Locate the cell with the specified text and output its (X, Y) center coordinate. 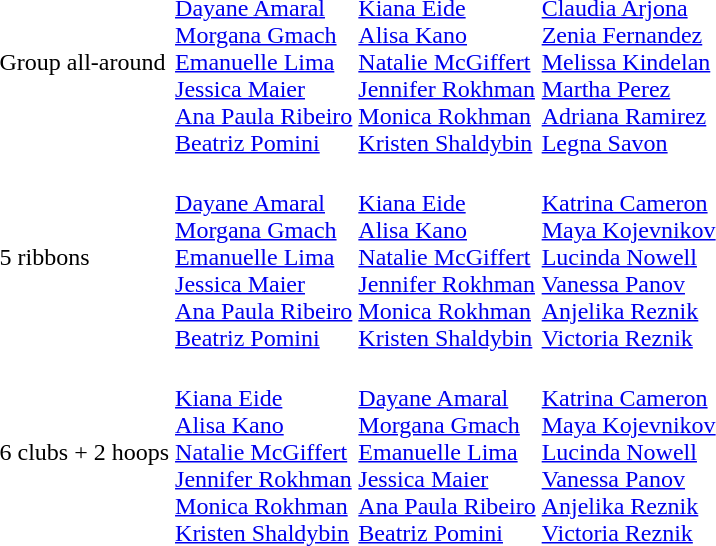
Kiana EideAlisa KanoNatalie McGiffertJennifer RokhmanMonica RokhmanKristen Shaldybin (447, 257)
Dayane AmaralMorgana GmachEmanuelle LimaJessica MaierAna Paula RibeiroBeatriz Pomini (264, 257)
